Find where the given text appears and provide that cell's center as [X, Y] coordinate. 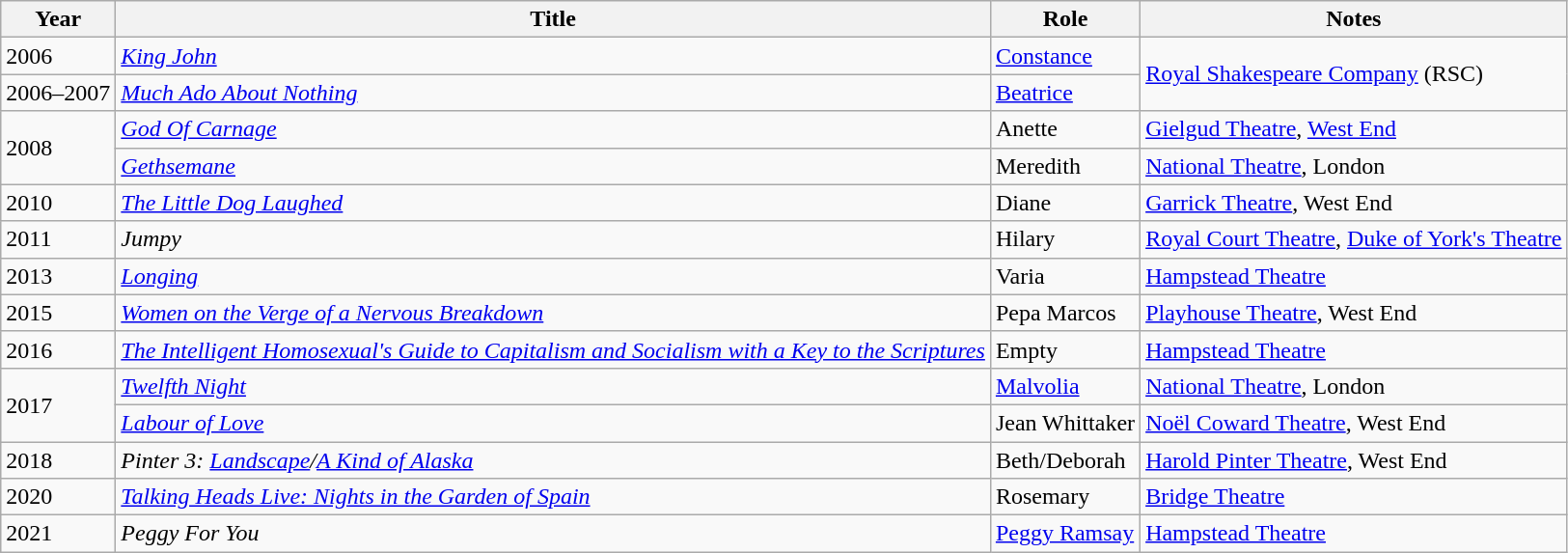
2006 [58, 56]
Hilary [1065, 239]
Peggy Ramsay [1065, 534]
Meredith [1065, 166]
Playhouse Theatre, West End [1354, 313]
2015 [58, 313]
Longing [554, 276]
2017 [58, 404]
Pepa Marcos [1065, 313]
Garrick Theatre, West End [1354, 203]
Women on the Verge of a Nervous Breakdown [554, 313]
2008 [58, 148]
Twelfth Night [554, 386]
Jean Whittaker [1065, 423]
Royal Court Theatre, Duke of York's Theatre [1354, 239]
2011 [58, 239]
Royal Shakespeare Company (RSC) [1354, 74]
2018 [58, 460]
God Of Carnage [554, 129]
Talking Heads Live: Nights in the Garden of Spain [554, 497]
2020 [58, 497]
Gethsemane [554, 166]
Constance [1065, 56]
2006–2007 [58, 93]
King John [554, 56]
The Intelligent Homosexual's Guide to Capitalism and Socialism with a Key to the Scriptures [554, 349]
The Little Dog Laughed [554, 203]
Much Ado About Nothing [554, 93]
Year [58, 19]
Notes [1354, 19]
2013 [58, 276]
Labour of Love [554, 423]
2021 [58, 534]
Peggy For You [554, 534]
Beth/Deborah [1065, 460]
2010 [58, 203]
Gielgud Theatre, West End [1354, 129]
Rosemary [1065, 497]
Harold Pinter Theatre, West End [1354, 460]
Pinter 3: Landscape/A Kind of Alaska [554, 460]
Diane [1065, 203]
Title [554, 19]
Bridge Theatre [1354, 497]
Varia [1065, 276]
Noël Coward Theatre, West End [1354, 423]
Beatrice [1065, 93]
2016 [58, 349]
Anette [1065, 129]
Role [1065, 19]
Jumpy [554, 239]
Empty [1065, 349]
Malvolia [1065, 386]
